Capture the cell that displays the provided text and extract its [x, y] central coordinate. 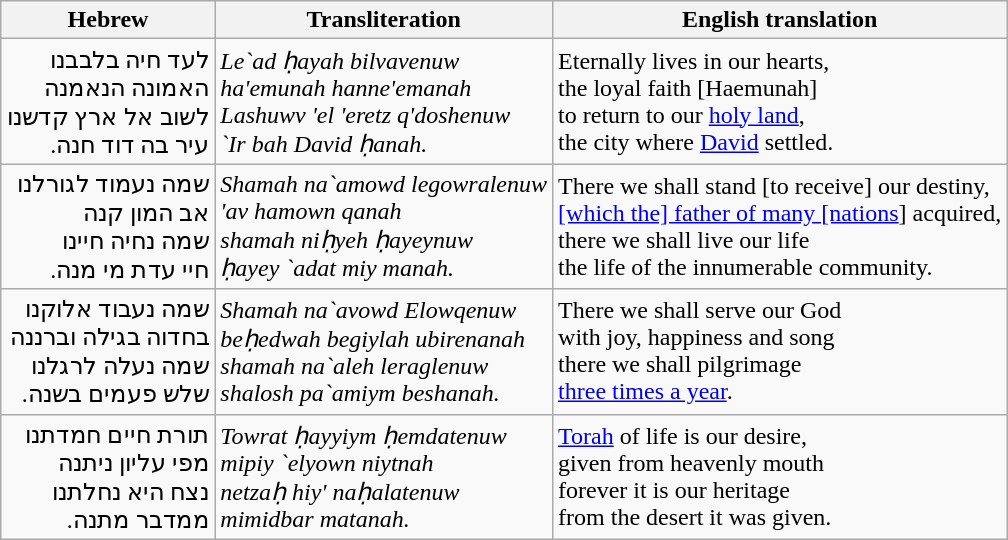
Shamah na`amowd legowralenuw'av hamown qanahshamah niḥyeh ḥayeynuwḥayey `adat miy manah. [384, 226]
Hebrew [108, 20]
שמה נעבוד אלוקנובחדוה בגילה וברננהשמה נעלה לרגלנושלש פעמים בשנה. [108, 352]
לעד חיה בלבבנוהאמונה הנאמנהלשוב אל ארץ קדשנועיר בה דוד חנה. [108, 102]
Towrat ḥayyiym ḥemdatenuwmipiy `elyown niytnahnetzaḥ hiy' naḥalatenuwmimidbar matanah. [384, 476]
תורת חיים חמדתנומפי עליון ניתנהנצח היא נחלתנוממדבר מתנה. [108, 476]
There we shall serve our Godwith joy, happiness and songthere we shall pilgrimagethree times a year. [780, 352]
Torah of life is our desire,given from heavenly mouthforever it is our heritagefrom the desert it was given. [780, 476]
English translation [780, 20]
Le`ad ḥayah bilvavenuwha'emunah hanne'emanahLashuwv 'el 'eretz q'doshenuw `Ir bah David ḥanah. [384, 102]
שמה נעמוד לגורלנואב המון קנהשמה נחיה חיינוחיי עדת מי מנה. [108, 226]
Transliteration [384, 20]
Shamah na`avowd Elowqenuwbeḥedwah begiylah ubirenanahshamah na`aleh leraglenuwshalosh pa`amiym beshanah. [384, 352]
Eternally lives in our hearts,the loyal faith [Haemunah]to return to our holy land,the city where David settled. [780, 102]
